Capture the cell that displays the provided text and extract its [x, y] central coordinate. 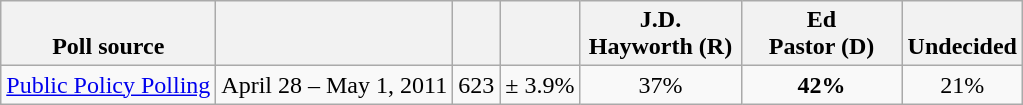
April 28 – May 1, 2011 [334, 85]
Poll source [108, 34]
Undecided [962, 34]
42% [822, 85]
21% [962, 85]
EdPastor (D) [822, 34]
Public Policy Polling [108, 85]
J.D.Hayworth (R) [660, 34]
623 [476, 85]
37% [660, 85]
± 3.9% [540, 85]
